Locate the cell with the specified text and output its (X, Y) center coordinate. 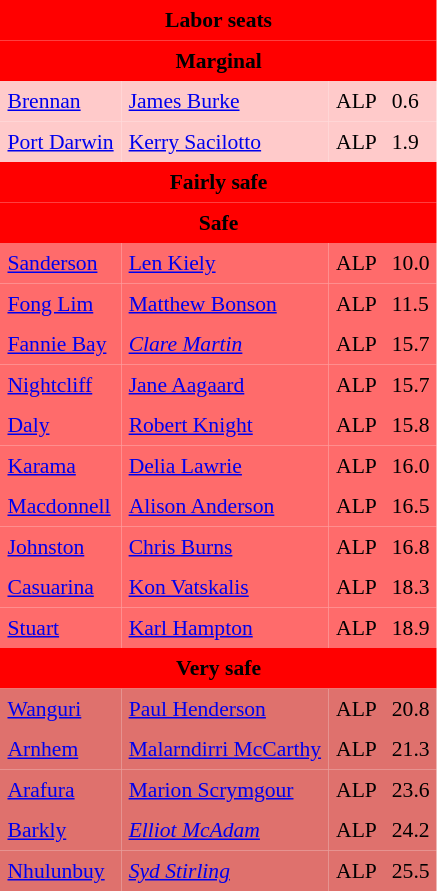
18.3 (410, 587)
Arnhem (60, 749)
Very safe (218, 668)
Delia Lawrie (224, 465)
25.5 (410, 870)
16.0 (410, 465)
18.9 (410, 627)
Karama (60, 465)
Johnston (60, 546)
Clare Martin (224, 344)
Alison Anderson (224, 506)
Daly (60, 425)
0.6 (410, 101)
Sanderson (60, 263)
Barkly (60, 830)
James Burke (224, 101)
Nhulunbuy (60, 870)
Port Darwin (60, 141)
Nightcliff (60, 384)
Labor seats (218, 20)
Casuarina (60, 587)
Kerry Sacilotto (224, 141)
Macdonnell (60, 506)
Fong Lim (60, 303)
Arafura (60, 789)
Jane Aagaard (224, 384)
1.9 (410, 141)
16.5 (410, 506)
Safe (218, 222)
Fannie Bay (60, 344)
Len Kiely (224, 263)
23.6 (410, 789)
Fairly safe (218, 182)
Syd Stirling (224, 870)
Matthew Bonson (224, 303)
Kon Vatskalis (224, 587)
Paul Henderson (224, 708)
Brennan (60, 101)
Chris Burns (224, 546)
11.5 (410, 303)
Elliot McAdam (224, 830)
16.8 (410, 546)
Stuart (60, 627)
15.8 (410, 425)
Marion Scrymgour (224, 789)
24.2 (410, 830)
Karl Hampton (224, 627)
Malarndirri McCarthy (224, 749)
Marginal (218, 60)
21.3 (410, 749)
Wanguri (60, 708)
Robert Knight (224, 425)
10.0 (410, 263)
20.8 (410, 708)
